Return the [x, y] coordinate for the center point of the cell that contains the specified text.  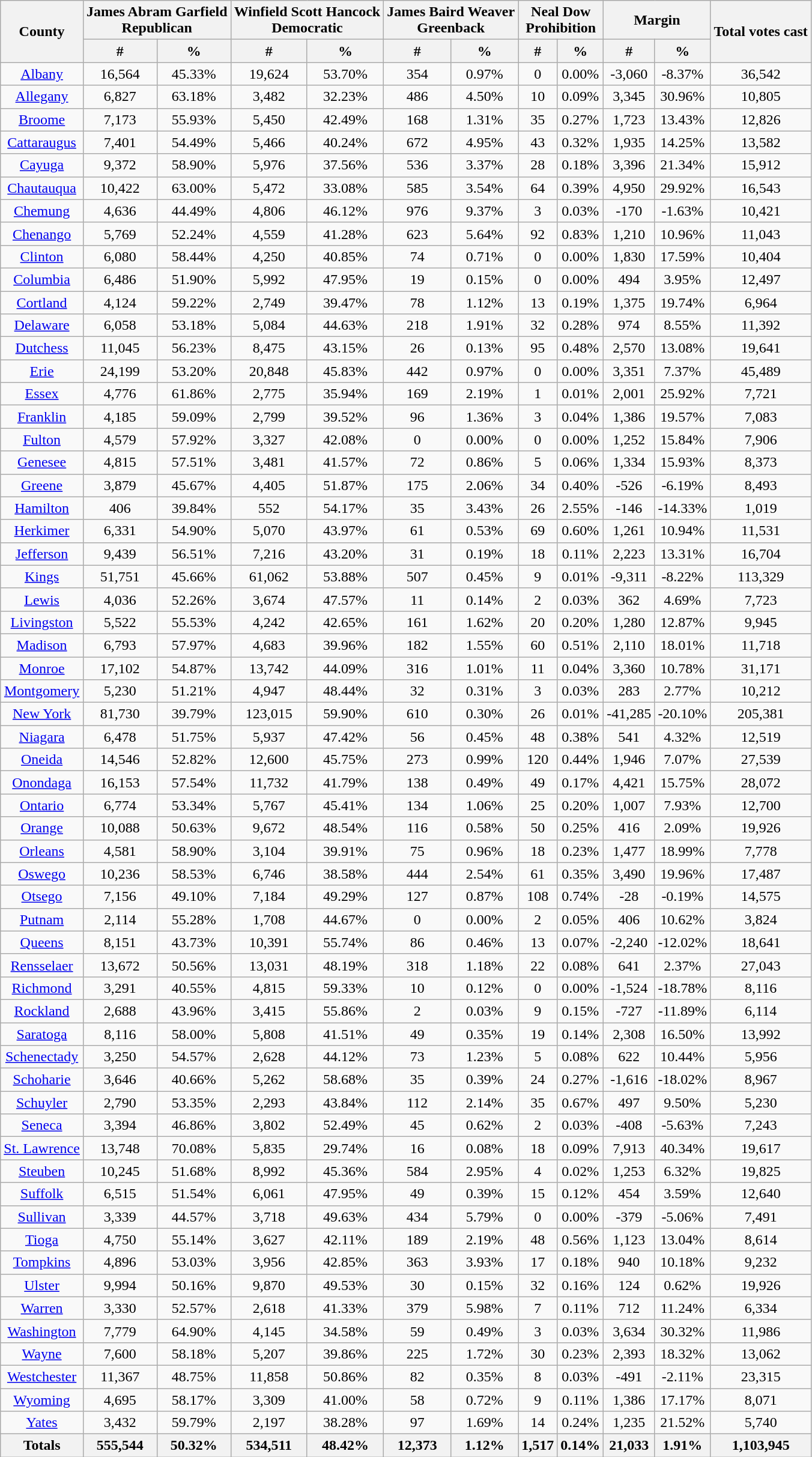
112 [417, 1103]
4,683 [269, 645]
Niagara [42, 737]
53.35% [193, 1103]
Seneca [42, 1125]
2,688 [120, 1011]
-408 [629, 1125]
Orange [42, 828]
20,848 [269, 371]
0.44% [580, 760]
42.85% [345, 1262]
13,582 [761, 142]
Cayuga [42, 165]
4.32% [682, 737]
Tioga [42, 1240]
4,124 [120, 302]
316 [417, 668]
2.95% [485, 1171]
4.95% [485, 142]
22 [538, 965]
58.44% [193, 256]
50.16% [193, 1285]
0.16% [580, 1285]
1,723 [629, 120]
3,327 [269, 440]
2,114 [120, 919]
60 [538, 645]
19.74% [682, 302]
116 [417, 828]
97 [417, 1423]
St. Lawrence [42, 1148]
Warren [42, 1308]
974 [629, 326]
29.74% [345, 1148]
19,617 [761, 1148]
14,575 [761, 897]
42.08% [345, 440]
4,695 [120, 1400]
4,947 [269, 691]
3.95% [682, 279]
54.57% [193, 1057]
19,641 [761, 348]
36,542 [761, 74]
39.47% [345, 302]
58.68% [345, 1080]
13.08% [682, 348]
Essex [42, 394]
5,207 [269, 1354]
15.84% [682, 440]
12,700 [761, 805]
2,799 [269, 417]
43.97% [345, 531]
0.13% [485, 348]
-491 [629, 1377]
19.57% [682, 417]
Dutchess [42, 348]
41.28% [345, 234]
584 [417, 1171]
78 [417, 302]
4,036 [120, 599]
49.29% [345, 897]
7,243 [761, 1125]
189 [417, 1240]
51.68% [193, 1171]
3,674 [269, 599]
Oneida [42, 760]
59.09% [193, 417]
9.37% [485, 211]
1,007 [629, 805]
24,199 [120, 371]
48.44% [345, 691]
Schoharie [42, 1080]
1,830 [629, 256]
5.98% [485, 1308]
42.65% [345, 622]
7 [538, 1308]
Greene [42, 485]
Chenango [42, 234]
21.34% [682, 165]
17,487 [761, 874]
-379 [629, 1217]
45.36% [345, 1171]
2,393 [629, 1354]
6,061 [269, 1194]
-0.19% [682, 897]
5,808 [269, 1034]
0.48% [580, 348]
3,879 [120, 485]
51,751 [120, 577]
5,084 [269, 326]
-41,285 [629, 714]
96 [417, 417]
5,937 [269, 737]
4,242 [269, 622]
7,491 [761, 1217]
2.09% [682, 828]
-2,240 [629, 942]
1.01% [485, 668]
-1,616 [629, 1080]
Queens [42, 942]
Orleans [42, 851]
623 [417, 234]
7,721 [761, 394]
50.63% [193, 828]
32.23% [345, 97]
45.75% [345, 760]
45.41% [345, 805]
19.96% [682, 874]
33.08% [345, 188]
15 [538, 1194]
28 [538, 165]
57.51% [193, 462]
9,439 [120, 554]
2,749 [269, 302]
0.60% [580, 531]
0.06% [580, 462]
283 [629, 691]
16,543 [761, 188]
585 [417, 188]
52.82% [193, 760]
672 [417, 142]
44.63% [345, 326]
3,627 [269, 1240]
58.53% [193, 874]
161 [417, 622]
10,236 [120, 874]
4,250 [269, 256]
Ulster [42, 1285]
0.46% [485, 942]
13,062 [761, 1354]
11,732 [269, 783]
Total votes cast [761, 31]
175 [417, 485]
-8.22% [682, 577]
3,339 [120, 1217]
45.66% [193, 577]
2.14% [485, 1103]
169 [417, 394]
10,245 [120, 1171]
County [42, 31]
536 [417, 165]
44.67% [345, 919]
15.93% [682, 462]
54.87% [193, 668]
45,489 [761, 371]
1.69% [485, 1423]
12,373 [417, 1446]
138 [417, 783]
Winfield Scott HancockDemocratic [308, 20]
21,033 [629, 1446]
10.78% [682, 668]
3.59% [682, 1194]
10.94% [682, 531]
34 [538, 485]
-170 [629, 211]
2,308 [629, 1034]
1,235 [629, 1423]
13,992 [761, 1034]
354 [417, 74]
17.59% [682, 256]
56.23% [193, 348]
48.54% [345, 828]
534,511 [269, 1446]
21.52% [682, 1423]
641 [629, 965]
Erie [42, 371]
2,293 [269, 1103]
1.31% [485, 120]
11,531 [761, 531]
1.36% [485, 417]
2.06% [485, 485]
7.93% [682, 805]
362 [629, 599]
6,478 [120, 737]
124 [629, 1285]
52.24% [193, 234]
3,394 [120, 1125]
52.57% [193, 1308]
8,151 [120, 942]
4,750 [120, 1240]
16 [417, 1148]
Livingston [42, 622]
497 [629, 1103]
39.91% [345, 851]
127 [417, 897]
47.57% [345, 599]
6,827 [120, 97]
Jefferson [42, 554]
3,415 [269, 1011]
43.96% [193, 1011]
Allegany [42, 97]
Sullivan [42, 1217]
205,381 [761, 714]
5.64% [485, 234]
555,544 [120, 1446]
40.55% [193, 988]
0.31% [485, 691]
Chautauqua [42, 188]
3,104 [269, 851]
4.69% [682, 599]
40.66% [193, 1080]
53.34% [193, 805]
41.57% [345, 462]
3,396 [629, 165]
4,896 [120, 1262]
30.32% [682, 1331]
379 [417, 1308]
-14.33% [682, 508]
50.56% [193, 965]
4,950 [629, 188]
49.10% [193, 897]
59.79% [193, 1423]
James Baird WeaverGreenback [451, 20]
-18.78% [682, 988]
1,334 [629, 462]
6,964 [761, 302]
3,351 [629, 371]
40.24% [345, 142]
0.99% [485, 760]
552 [269, 508]
45 [417, 1125]
1.18% [485, 965]
6,114 [761, 1011]
Wayne [42, 1354]
0.56% [580, 1240]
16,153 [120, 783]
5,976 [269, 165]
12,600 [269, 760]
27,043 [761, 965]
54.49% [193, 142]
4,559 [269, 234]
53.18% [193, 326]
5,262 [269, 1080]
11,392 [761, 326]
5,740 [761, 1423]
4.50% [485, 97]
7,906 [761, 440]
29.92% [682, 188]
41.51% [345, 1034]
13.31% [682, 554]
3,309 [269, 1400]
Rensselaer [42, 965]
2,790 [120, 1103]
6,486 [120, 279]
1,375 [629, 302]
Washington [42, 1331]
37.56% [345, 165]
50 [538, 828]
51.75% [193, 737]
11,718 [761, 645]
2,110 [629, 645]
39.79% [193, 714]
3,291 [120, 988]
53.20% [193, 371]
363 [417, 1262]
95 [538, 348]
Columbia [42, 279]
18.32% [682, 1354]
12,497 [761, 279]
182 [417, 645]
0.40% [580, 485]
6,334 [761, 1308]
10,212 [761, 691]
Steuben [42, 1171]
0.17% [580, 783]
444 [417, 874]
12,640 [761, 1194]
10.62% [682, 919]
7,723 [761, 599]
45.33% [193, 74]
41.33% [345, 1308]
0.96% [485, 851]
Lewis [42, 599]
63.00% [193, 188]
2,001 [629, 394]
7.37% [682, 371]
3,482 [269, 97]
8.55% [682, 326]
434 [417, 1217]
5,070 [269, 531]
Chemung [42, 211]
18.01% [682, 645]
1,708 [269, 919]
Margin [657, 20]
43.84% [345, 1103]
Clinton [42, 256]
-11.89% [682, 1011]
24 [538, 1080]
57.92% [193, 440]
-9,311 [629, 577]
45.83% [345, 371]
0.25% [580, 828]
10,422 [120, 188]
Broome [42, 120]
11,986 [761, 1331]
7,778 [761, 851]
13.04% [682, 1240]
486 [417, 97]
3,330 [120, 1308]
53.88% [345, 577]
5,769 [120, 234]
6,774 [120, 805]
0.32% [580, 142]
1,935 [629, 142]
3.93% [485, 1262]
Kings [42, 577]
Neal DowProhibition [561, 20]
James Abram GarfieldRepublican [157, 20]
Montgomery [42, 691]
47.42% [345, 737]
11,367 [120, 1377]
1.23% [485, 1057]
-146 [629, 508]
9,870 [269, 1285]
0.83% [580, 234]
4,636 [120, 211]
18,641 [761, 942]
63.18% [193, 97]
Putnam [42, 919]
0.72% [485, 1400]
Otsego [42, 897]
75 [417, 851]
14 [538, 1423]
168 [417, 120]
6,331 [120, 531]
-8.37% [682, 74]
Totals [42, 1446]
2.37% [682, 965]
Schenectady [42, 1057]
4,579 [120, 440]
1.62% [485, 622]
13,748 [120, 1148]
-6.19% [682, 485]
74 [417, 256]
8,614 [761, 1240]
7,216 [269, 554]
27,539 [761, 760]
57.54% [193, 783]
55.14% [193, 1240]
48.19% [345, 965]
4,185 [120, 417]
59.22% [193, 302]
7,156 [120, 897]
35.94% [345, 394]
3,646 [120, 1080]
1,517 [538, 1446]
38.28% [345, 1423]
Richmond [42, 988]
976 [417, 211]
2,223 [629, 554]
7.07% [682, 760]
Oswego [42, 874]
14,546 [120, 760]
40.34% [682, 1148]
40.85% [345, 256]
8,071 [761, 1400]
5.79% [485, 1217]
56.51% [193, 554]
Cortland [42, 302]
16,564 [120, 74]
53.03% [193, 1262]
51.54% [193, 1194]
-28 [629, 897]
4,776 [120, 394]
59 [417, 1331]
541 [629, 737]
Saratoga [42, 1034]
9.50% [682, 1103]
7,913 [629, 1148]
6,793 [120, 645]
1,103,945 [761, 1446]
64 [538, 188]
54.17% [345, 508]
8,493 [761, 485]
Ontario [42, 805]
1,280 [629, 622]
3,481 [269, 462]
43.20% [345, 554]
5,522 [120, 622]
17,102 [120, 668]
41.00% [345, 1400]
1.06% [485, 805]
17 [538, 1262]
0.87% [485, 897]
2,197 [269, 1423]
81,730 [120, 714]
82 [417, 1377]
52.49% [345, 1125]
92 [538, 234]
10.44% [682, 1057]
-3,060 [629, 74]
1,252 [629, 440]
120 [538, 760]
48.42% [345, 1446]
39.96% [345, 645]
4 [538, 1171]
1,946 [629, 760]
940 [629, 1262]
6,058 [120, 326]
Franklin [42, 417]
13,742 [269, 668]
11,858 [269, 1377]
-5.63% [682, 1125]
1,019 [761, 508]
54.90% [193, 531]
43 [538, 142]
10,088 [120, 828]
4,421 [629, 783]
51.87% [345, 485]
4,806 [269, 211]
134 [417, 805]
0.02% [580, 1171]
-727 [629, 1011]
10.18% [682, 1262]
13,672 [120, 965]
Fulton [42, 440]
3.37% [485, 165]
Genesee [42, 462]
16.50% [682, 1034]
11,043 [761, 234]
9,372 [120, 165]
Suffolk [42, 1194]
5,956 [761, 1057]
51.90% [193, 279]
19,624 [269, 74]
10.96% [682, 234]
1,210 [629, 234]
3,634 [629, 1331]
3,802 [269, 1125]
59.90% [345, 714]
318 [417, 965]
5,992 [269, 279]
12.87% [682, 622]
15,912 [761, 165]
10,421 [761, 211]
38.58% [345, 874]
8 [538, 1377]
-5.06% [682, 1217]
55.93% [193, 120]
58.00% [193, 1034]
454 [629, 1194]
72 [417, 462]
31,171 [761, 668]
10,404 [761, 256]
5,450 [269, 120]
23,315 [761, 1377]
1,477 [629, 851]
Albany [42, 74]
0.86% [485, 462]
622 [629, 1057]
64.90% [193, 1331]
2,775 [269, 394]
-1.63% [682, 211]
2,628 [269, 1057]
8,967 [761, 1080]
39.86% [345, 1354]
43.15% [345, 348]
49.63% [345, 1217]
55.53% [193, 622]
44.57% [193, 1217]
0.05% [580, 919]
34.58% [345, 1331]
Onondaga [42, 783]
7,083 [761, 417]
0.74% [580, 897]
30.96% [682, 97]
7,173 [120, 120]
48.75% [193, 1377]
0.28% [580, 326]
6,515 [120, 1194]
416 [629, 828]
5,767 [269, 805]
17.17% [682, 1400]
58.18% [193, 1354]
123,015 [269, 714]
507 [417, 577]
5,466 [269, 142]
45.67% [193, 485]
0.38% [580, 737]
494 [629, 279]
3,432 [120, 1423]
25.92% [682, 394]
113,329 [761, 577]
19,825 [761, 1171]
46.86% [193, 1125]
51.21% [193, 691]
1.55% [485, 645]
3,360 [629, 668]
58.17% [193, 1400]
2,570 [629, 348]
53.70% [345, 74]
55.74% [345, 942]
15.75% [682, 783]
0.24% [580, 1423]
9,994 [120, 1285]
3,490 [629, 874]
11.24% [682, 1308]
7,600 [120, 1354]
Wyoming [42, 1400]
10,805 [761, 97]
1 [538, 394]
18.99% [682, 851]
610 [417, 714]
6,080 [120, 256]
2.54% [485, 874]
0.07% [580, 942]
3,250 [120, 1057]
0.58% [485, 828]
25 [538, 805]
-2.11% [682, 1377]
3.54% [485, 188]
49.53% [345, 1285]
Rockland [42, 1011]
9,672 [269, 828]
-1,524 [629, 988]
218 [417, 326]
55.28% [193, 919]
13,031 [269, 965]
Hamilton [42, 508]
-18.02% [682, 1080]
7,401 [120, 142]
61.86% [193, 394]
Westchester [42, 1377]
44.12% [345, 1057]
69 [538, 531]
Yates [42, 1423]
3,718 [269, 1217]
7,779 [120, 1331]
11,045 [120, 348]
108 [538, 897]
273 [417, 760]
2.55% [580, 508]
12,826 [761, 120]
0.30% [485, 714]
12,519 [761, 737]
50.32% [193, 1446]
Tompkins [42, 1262]
73 [417, 1057]
3,824 [761, 919]
New York [42, 714]
44.09% [345, 668]
13.43% [682, 120]
9,945 [761, 622]
-12.02% [682, 942]
8,373 [761, 462]
4,405 [269, 485]
70.08% [193, 1148]
42.49% [345, 120]
42.11% [345, 1240]
3,345 [629, 97]
Cattaraugus [42, 142]
3,956 [269, 1262]
4,581 [120, 851]
0.67% [580, 1103]
0.71% [485, 256]
41.79% [345, 783]
2,618 [269, 1308]
43.73% [193, 942]
225 [417, 1354]
5,835 [269, 1148]
20 [538, 622]
14.25% [682, 142]
8,992 [269, 1171]
16,704 [761, 554]
44.49% [193, 211]
9,232 [761, 1262]
3.43% [485, 508]
31 [417, 554]
50.86% [345, 1377]
56 [417, 737]
1,253 [629, 1171]
58 [417, 1400]
-20.10% [682, 714]
39.84% [193, 508]
712 [629, 1308]
6.32% [682, 1171]
-526 [629, 485]
39.52% [345, 417]
Herkimer [42, 531]
52.26% [193, 599]
5,472 [269, 188]
55.86% [345, 1011]
57.97% [193, 645]
46.12% [345, 211]
0.53% [485, 531]
1.72% [485, 1354]
Delaware [42, 326]
6,746 [269, 874]
Monroe [42, 668]
59.33% [345, 988]
1,123 [629, 1240]
7,184 [269, 897]
1,261 [629, 531]
0.51% [580, 645]
8,475 [269, 348]
4,145 [269, 1331]
Schuyler [42, 1103]
61,062 [269, 577]
442 [417, 371]
2.77% [682, 691]
86 [417, 942]
28,072 [761, 783]
Madison [42, 645]
10,391 [269, 942]
